From the cell containing the given text, extract its center point as (X, Y) coordinate. 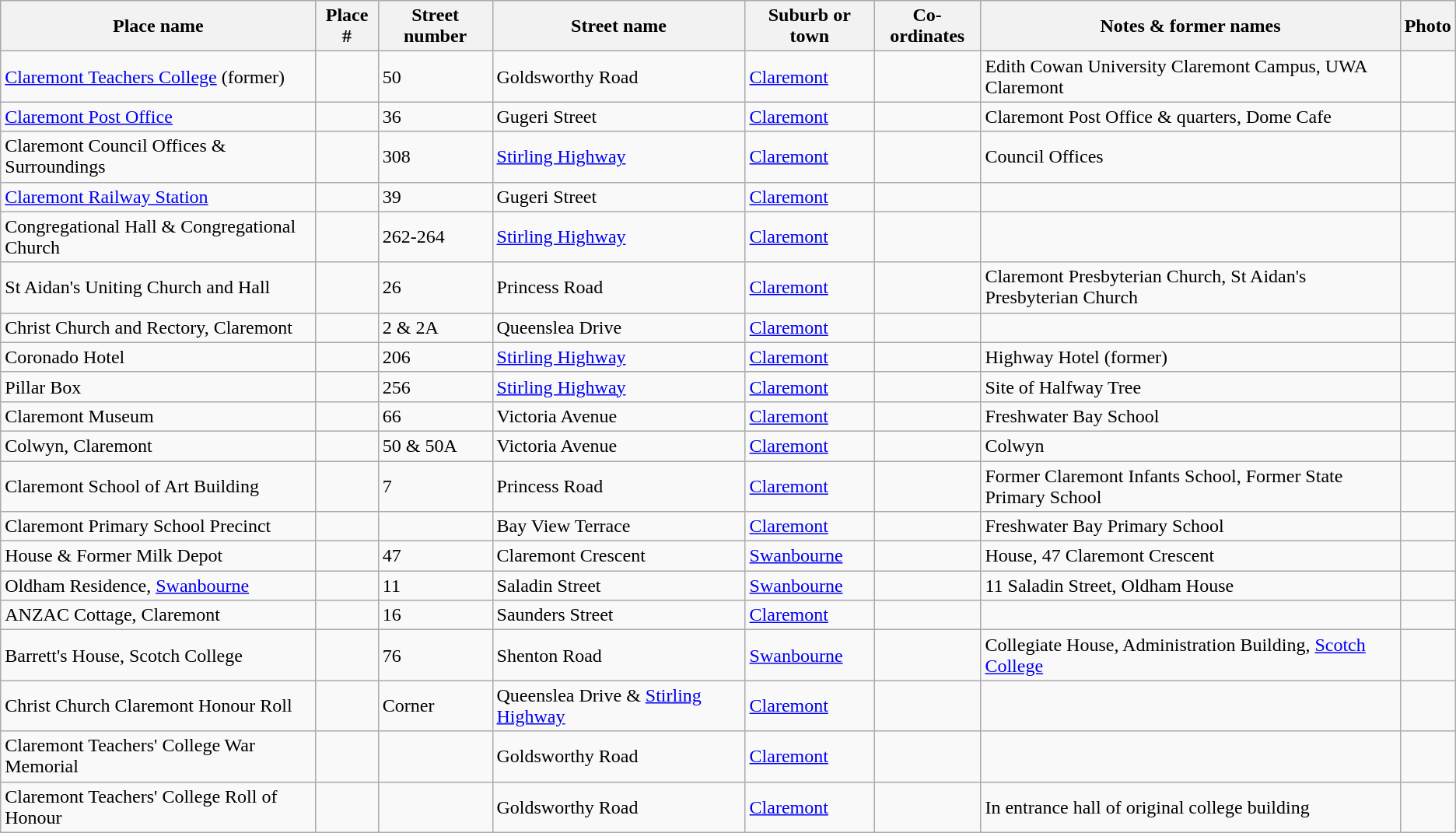
7 (436, 485)
Queenslea Drive (619, 327)
Claremont Teachers' College War Memorial (159, 756)
Place name (159, 26)
47 (436, 556)
Collegiate House, Administration Building, Scotch College (1190, 655)
Saladin Street (619, 586)
Claremont Teachers' College Roll of Honour (159, 807)
In entrance hall of original college building (1190, 807)
26 (436, 288)
50 & 50A (436, 446)
Street number (436, 26)
Place # (347, 26)
Congregational Hall & Congregational Church (159, 236)
Christ Church Claremont Honour Roll (159, 706)
Claremont Teachers College (former) (159, 76)
11 (436, 586)
Christ Church and Rectory, Claremont (159, 327)
Co-ordinates (927, 26)
Claremont Crescent (619, 556)
ANZAC Cottage, Claremont (159, 615)
16 (436, 615)
11 Saladin Street, Oldham House (1190, 586)
Freshwater Bay School (1190, 416)
Claremont Museum (159, 416)
Freshwater Bay Primary School (1190, 527)
Claremont Post Office & quarters, Dome Cafe (1190, 117)
House, 47 Claremont Crescent (1190, 556)
Barrett's House, Scotch College (159, 655)
2 & 2A (436, 327)
St Aidan's Uniting Church and Hall (159, 288)
Pillar Box (159, 387)
Highway Hotel (former) (1190, 357)
39 (436, 197)
Colwyn, Claremont (159, 446)
Coronado Hotel (159, 357)
50 (436, 76)
Former Claremont Infants School, Former State Primary School (1190, 485)
Queenslea Drive & Stirling Highway (619, 706)
308 (436, 157)
Shenton Road (619, 655)
Edith Cowan University Claremont Campus, UWA Claremont (1190, 76)
Claremont Primary School Precinct (159, 527)
Claremont School of Art Building (159, 485)
Corner (436, 706)
206 (436, 357)
Notes & former names (1190, 26)
262-264 (436, 236)
66 (436, 416)
House & Former Milk Depot (159, 556)
Oldham Residence, Swanbourne (159, 586)
Suburb or town (809, 26)
256 (436, 387)
76 (436, 655)
Claremont Presbyterian Church, St Aidan's Presbyterian Church (1190, 288)
Claremont Post Office (159, 117)
Street name (619, 26)
Colwyn (1190, 446)
Saunders Street (619, 615)
Claremont Railway Station (159, 197)
36 (436, 117)
Bay View Terrace (619, 527)
Council Offices (1190, 157)
Photo (1428, 26)
Site of Halfway Tree (1190, 387)
Claremont Council Offices & Surroundings (159, 157)
